Return [X, Y] of the center of cell containing provided text 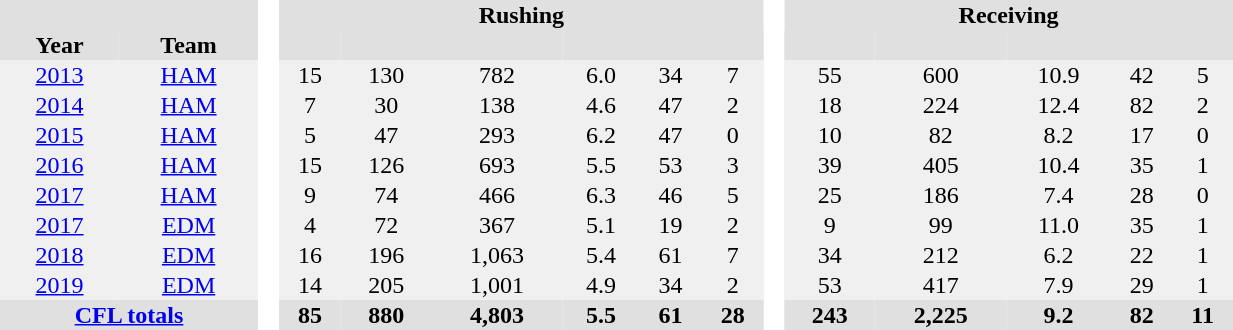
9.2 [1059, 315]
11 [1203, 315]
130 [386, 75]
55 [830, 75]
Rushing [522, 15]
2014 [60, 105]
600 [941, 75]
10 [830, 135]
1,063 [497, 255]
2018 [60, 255]
2015 [60, 135]
466 [497, 195]
99 [941, 225]
880 [386, 315]
205 [386, 285]
72 [386, 225]
Team [188, 45]
693 [497, 165]
4.9 [601, 285]
2019 [60, 285]
Receiving [1009, 15]
405 [941, 165]
74 [386, 195]
10.9 [1059, 75]
16 [310, 255]
186 [941, 195]
417 [941, 285]
293 [497, 135]
29 [1141, 285]
367 [497, 225]
2,225 [941, 315]
30 [386, 105]
85 [310, 315]
5.1 [601, 225]
5.4 [601, 255]
22 [1141, 255]
3 [733, 165]
11.0 [1059, 225]
212 [941, 255]
6.0 [601, 75]
196 [386, 255]
39 [830, 165]
17 [1141, 135]
46 [670, 195]
7.9 [1059, 285]
8.2 [1059, 135]
19 [670, 225]
18 [830, 105]
6.3 [601, 195]
25 [830, 195]
4 [310, 225]
42 [1141, 75]
138 [497, 105]
243 [830, 315]
CFL totals [129, 315]
4,803 [497, 315]
4.6 [601, 105]
14 [310, 285]
782 [497, 75]
2016 [60, 165]
12.4 [1059, 105]
126 [386, 165]
7.4 [1059, 195]
1,001 [497, 285]
224 [941, 105]
Year [60, 45]
10.4 [1059, 165]
2013 [60, 75]
